Detect which cell encompasses the target text, then output its [X, Y] center coordinate. 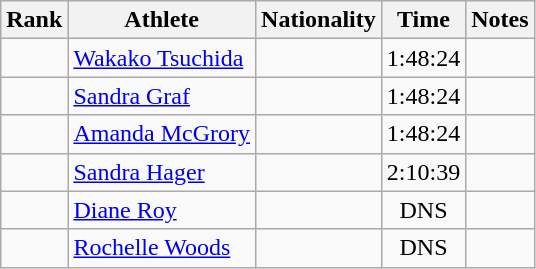
Nationality [319, 20]
Rochelle Woods [162, 248]
Rank [34, 20]
Athlete [162, 20]
Notes [500, 20]
Sandra Hager [162, 172]
Sandra Graf [162, 96]
Time [423, 20]
Wakako Tsuchida [162, 58]
Diane Roy [162, 210]
2:10:39 [423, 172]
Amanda McGrory [162, 134]
